Extract the [x, y] coordinate from the center of the cell holding the provided text.  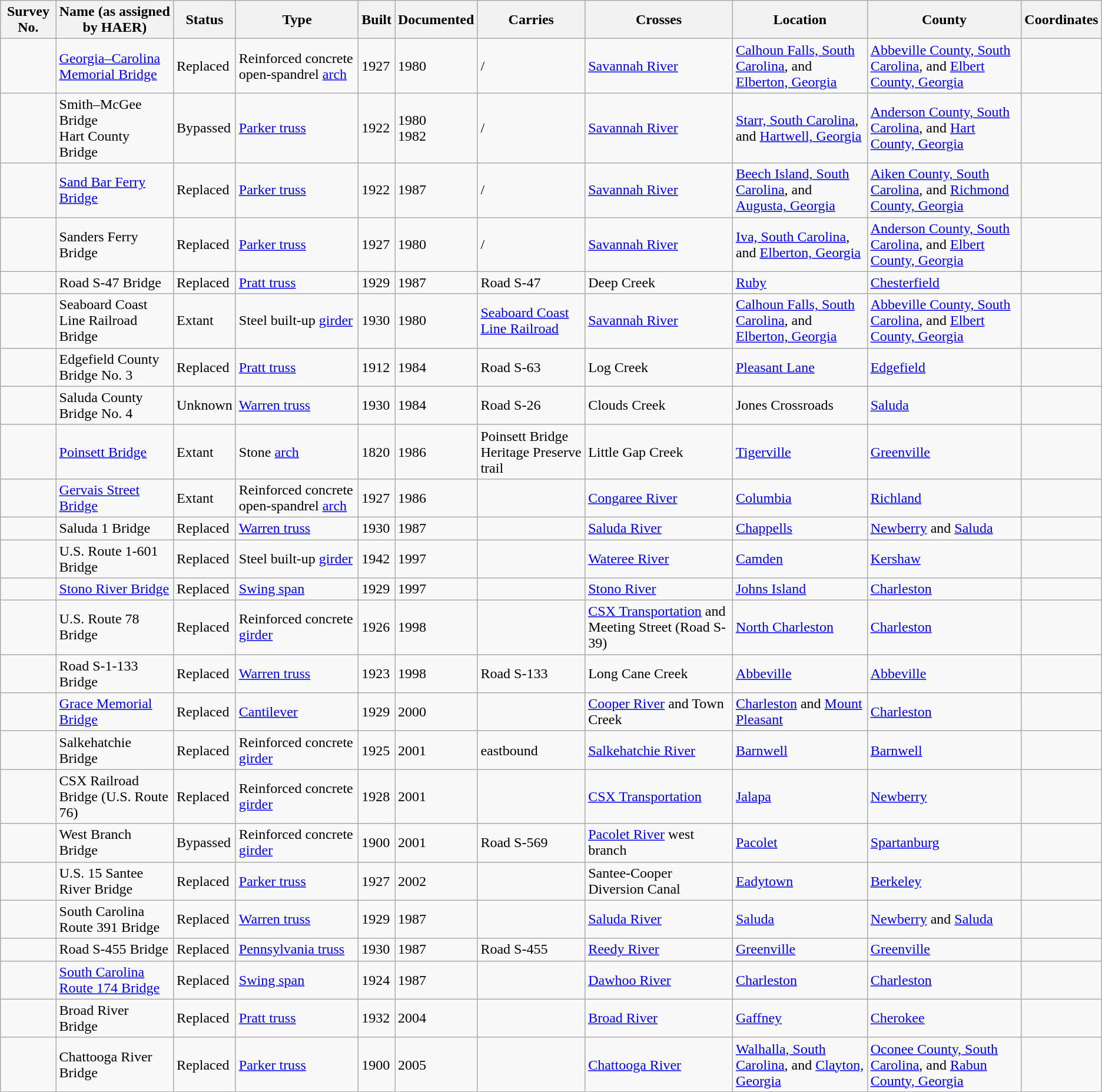
1942 [377, 558]
1928 [377, 796]
Berkeley [944, 881]
19801982 [436, 128]
Road S-133 [531, 673]
Iva, South Carolina, and Elberton, Georgia [799, 244]
Eadytown [799, 881]
Georgia–Carolina Memorial Bridge [115, 66]
Pleasant Lane [799, 367]
U.S. 15 Santee River Bridge [115, 881]
Little Gap Creek [659, 452]
Anderson County, South Carolina, and Hart County, Georgia [944, 128]
1912 [377, 367]
Jalapa [799, 796]
Pacolet River west branch [659, 843]
1932 [377, 1018]
Gaffney [799, 1018]
South Carolina Route 391 Bridge [115, 920]
U.S. Route 1-601 Bridge [115, 558]
Chesterfield [944, 283]
Anderson County, South Carolina, and Elbert County, Georgia [944, 244]
Grace Memorial Bridge [115, 712]
Camden [799, 558]
Broad River [659, 1018]
Beech Island, South Carolina, and Augusta, Georgia [799, 190]
1923 [377, 673]
1924 [377, 980]
Edgefield County Bridge No. 3 [115, 367]
Cantilever [297, 712]
North Charleston [799, 628]
Seaboard Coast Line Railroad [531, 321]
Status [205, 20]
eastbound [531, 750]
Cherokee [944, 1018]
Coordinates [1061, 20]
Smith–McGee BridgeHart County Bridge [115, 128]
Aiken County, South Carolina, and Richmond County, Georgia [944, 190]
Type [297, 20]
Long Cane Creek [659, 673]
Jones Crossroads [799, 405]
Poinsett Bridge Heritage Preserve trail [531, 452]
Broad River Bridge [115, 1018]
Santee-Cooper Diversion Canal [659, 881]
Poinsett Bridge [115, 452]
Richland [944, 498]
Salkehatchie River [659, 750]
Saluda County Bridge No. 4 [115, 405]
Newberry [944, 796]
2005 [436, 1064]
1820 [377, 452]
2004 [436, 1018]
Clouds Creek [659, 405]
2002 [436, 881]
CSX Railroad Bridge (U.S. Route 76) [115, 796]
Congaree River [659, 498]
Road S-455 [531, 950]
Oconee County, South Carolina, and Rabun County, Georgia [944, 1064]
Road S-1-133 Bridge [115, 673]
South Carolina Route 174 Bridge [115, 980]
Walhalla, South Carolina, and Clayton, Georgia [799, 1064]
Wateree River [659, 558]
Road S-47 [531, 283]
Cooper River and Town Creek [659, 712]
Stone arch [297, 452]
Road S-47 Bridge [115, 283]
West Branch Bridge [115, 843]
Reedy River [659, 950]
Tigerville [799, 452]
Survey No. [28, 20]
Chattooga River [659, 1064]
Road S-26 [531, 405]
Deep Creek [659, 283]
Edgefield [944, 367]
Road S-569 [531, 843]
Built [377, 20]
Chappells [799, 528]
1926 [377, 628]
Dawhoo River [659, 980]
Stono River Bridge [115, 589]
Documented [436, 20]
Spartanburg [944, 843]
Seaboard Coast Line Railroad Bridge [115, 321]
Chattooga River Bridge [115, 1064]
CSX Transportation and Meeting Street (Road S-39) [659, 628]
Starr, South Carolina, and Hartwell, Georgia [799, 128]
Kershaw [944, 558]
Sand Bar Ferry Bridge [115, 190]
Sanders Ferry Bridge [115, 244]
Saluda 1 Bridge [115, 528]
Gervais Street Bridge [115, 498]
Charleston and Mount Pleasant [799, 712]
Columbia [799, 498]
Salkehatchie Bridge [115, 750]
Log Creek [659, 367]
2000 [436, 712]
Road S-455 Bridge [115, 950]
Ruby [799, 283]
Road S-63 [531, 367]
Crosses [659, 20]
County [944, 20]
Unknown [205, 405]
Location [799, 20]
1925 [377, 750]
Carries [531, 20]
Name (as assigned by HAER) [115, 20]
Pennsylvania truss [297, 950]
U.S. Route 78 Bridge [115, 628]
Johns Island [799, 589]
CSX Transportation [659, 796]
Pacolet [799, 843]
Stono River [659, 589]
